Extract the [x, y] coordinate from the center of the cell holding the provided text.  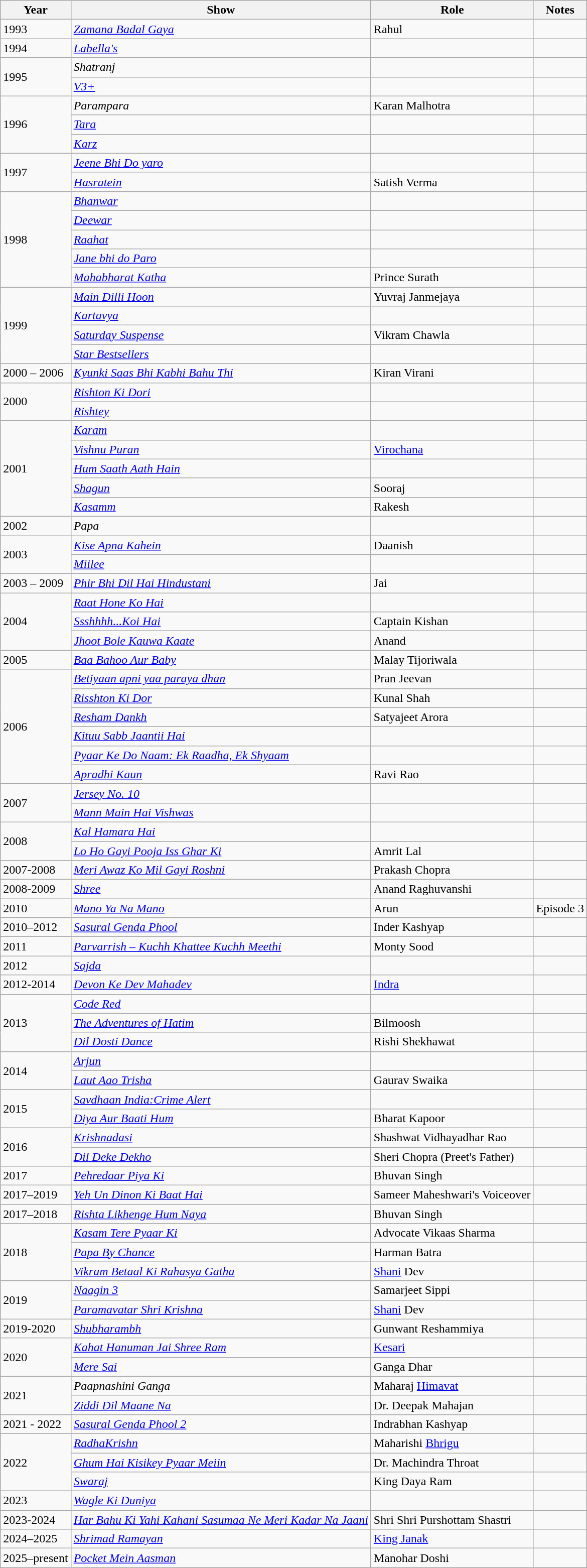
Wagle Ki Duniya [221, 1501]
Raahat [221, 239]
Sasural Genda Phool [221, 927]
Papa [221, 526]
2008-2009 [36, 889]
Kasam Tere Pyaar Ki [221, 1233]
King Daya Ram [452, 1482]
Labella's [221, 48]
2004 [36, 622]
Bhanwar [221, 201]
2016 [36, 1147]
Sheri Chopra (Preet's Father) [452, 1156]
Devon Ke Dev Mahadev [221, 985]
1998 [36, 239]
Gaurav Swaika [452, 1080]
Karam [221, 430]
RadhaKrishn [221, 1443]
2014 [36, 1070]
Paapnashini Ganga [221, 1386]
Rakesh [452, 507]
Rishi Shekhawat [452, 1042]
Resham Dankh [221, 717]
Paramavatar Shri Krishna [221, 1309]
Rahul [452, 29]
2000 [36, 402]
Sasural Genda Phool 2 [221, 1424]
Harman Batra [452, 1252]
Ravi Rao [452, 774]
Notes [560, 10]
Dil Dosti Dance [221, 1042]
Baa Bahoo Aur Baby [221, 660]
Dil Deke Dekho [221, 1156]
Sooraj [452, 488]
Parampara [221, 105]
Daanish [452, 545]
Shrimad Ramayan [221, 1539]
2007-2008 [36, 870]
2000 – 2006 [36, 373]
1997 [36, 172]
2011 [36, 946]
Karan Malhotra [452, 105]
Diya Aur Baati Hum [221, 1118]
Bharat Kapoor [452, 1118]
Mann Main Hai Vishwas [221, 812]
Phir Bhi Dil Hai Hindustani [221, 583]
Kasamm [221, 507]
Meri Awaz Ko Mil Gayi Roshni [221, 870]
1993 [36, 29]
Zamana Badal Gaya [221, 29]
2023 [36, 1501]
2007 [36, 803]
Pocket Mein Aasman [221, 1558]
Ganga Dhar [452, 1367]
Pehredaar Piya Ki [221, 1176]
Indra [452, 985]
Tara [221, 125]
Anand Raghuvanshi [452, 889]
Risshton Ki Dor [221, 698]
1996 [36, 125]
Shagun [221, 488]
Naagin 3 [221, 1290]
2001 [36, 468]
2002 [36, 526]
Satyajeet Arora [452, 717]
2006 [36, 727]
Kal Hamara Hai [221, 831]
Satish Verma [452, 182]
Jai [452, 583]
King Janak [452, 1539]
Jeene Bhi Do yaro [221, 163]
Manohar Doshi [452, 1558]
1999 [36, 325]
2023-2024 [36, 1520]
Inder Kashyap [452, 927]
Shri Shri Purshottam Shastri [452, 1520]
2017–2019 [36, 1195]
Sajda [221, 966]
Kahat Hanuman Jai Shree Ram [221, 1348]
Main Dilli Hoon [221, 297]
1994 [36, 48]
Vikram Chawla [452, 335]
2012-2014 [36, 985]
Swaraj [221, 1482]
Yuvraj Janmejaya [452, 297]
2013 [36, 1023]
2003 [36, 554]
Prince Surath [452, 278]
Hum Saath Aath Hain [221, 468]
Advocate Vikaas Sharma [452, 1233]
Kesari [452, 1348]
Arjun [221, 1061]
Rishta Likhenge Hum Naya [221, 1214]
Maharaj Himavat [452, 1386]
Ghum Hai Kisikey Pyaar Meiin [221, 1463]
Arun [452, 908]
Samarjeet Sippi [452, 1290]
Rishton Ki Dori [221, 392]
Yeh Un Dinon Ki Baat Hai [221, 1195]
Ssshhhh...Koi Hai [221, 622]
The Adventures of Hatim [221, 1023]
Year [36, 10]
V3+ [221, 86]
Kartavya [221, 316]
Dr. Machindra Throat [452, 1463]
Savdhaan India:Crime Alert [221, 1099]
Jersey No. 10 [221, 793]
Prakash Chopra [452, 870]
Kise Apna Kahein [221, 545]
Pran Jeevan [452, 679]
Bilmoosh [452, 1023]
2022 [36, 1462]
Rishtey [221, 411]
Deewar [221, 220]
Show [221, 10]
Betiyaan apni yaa paraya dhan [221, 679]
Shree [221, 889]
2021 - 2022 [36, 1424]
2019 [36, 1300]
Kituu Sabb Jaantii Hai [221, 736]
2010–2012 [36, 927]
Code Red [221, 1004]
Mere Sai [221, 1367]
Vikram Betaal Ki Rahasya Gatha [221, 1271]
Parvarrish – Kuchh Khattee Kuchh Meethi [221, 946]
Indrabhan Kashyap [452, 1424]
2005 [36, 660]
Har Bahu Ki Yahi Kahani Sasumaa Ne Meri Kadar Na Jaani [221, 1520]
2020 [36, 1357]
Ziddi Dil Maane Na [221, 1405]
2024–2025 [36, 1539]
Shashwat Vidhayadhar Rao [452, 1137]
Gunwant Reshammiya [452, 1329]
Apradhi Kaun [221, 774]
2017 [36, 1176]
2018 [36, 1252]
Hasratein [221, 182]
Karz [221, 144]
Star Bestsellers [221, 354]
2012 [36, 966]
Jane bhi do Paro [221, 259]
Amrit Lal [452, 851]
Malay Tijoriwala [452, 660]
Shubharambh [221, 1329]
Laut Aao Trisha [221, 1080]
2021 [36, 1395]
Episode 3 [560, 908]
Jhoot Bole Kauwa Kaate [221, 641]
Captain Kishan [452, 622]
Mahabharat Katha [221, 278]
2015 [36, 1109]
Anand [452, 641]
Kunal Shah [452, 698]
2003 – 2009 [36, 583]
Lo Ho Gayi Pooja Iss Ghar Ki [221, 851]
Raat Hone Ko Hai [221, 602]
Role [452, 10]
2017–2018 [36, 1214]
Monty Sood [452, 946]
Miilee [221, 564]
Dr. Deepak Mahajan [452, 1405]
2008 [36, 841]
2019-2020 [36, 1329]
2010 [36, 908]
1995 [36, 77]
Vishnu Puran [221, 449]
Papa By Chance [221, 1252]
Pyaar Ke Do Naam: Ek Raadha, Ek Shyaam [221, 755]
Maharishi Bhrigu [452, 1443]
Virochana [452, 449]
Saturday Suspense [221, 335]
Mano Ya Na Mano [221, 908]
Kiran Virani [452, 373]
Shatranj [221, 67]
Kyunki Saas Bhi Kabhi Bahu Thi [221, 373]
Krishnadasi [221, 1137]
Sameer Maheshwari's Voiceover [452, 1195]
2025–present [36, 1558]
